Detect which cell encompasses the target text, then output its [X, Y] center coordinate. 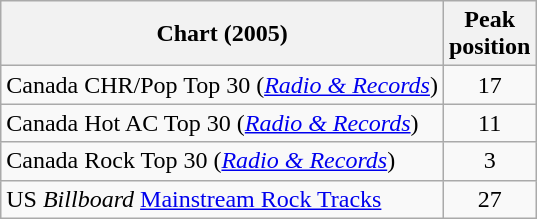
17 [489, 85]
US Billboard Mainstream Rock Tracks [222, 199]
3 [489, 161]
Peakposition [489, 34]
27 [489, 199]
Canada Hot AC Top 30 (Radio & Records) [222, 123]
Chart (2005) [222, 34]
Canada CHR/Pop Top 30 (Radio & Records) [222, 85]
11 [489, 123]
Canada Rock Top 30 (Radio & Records) [222, 161]
